Return the (X, Y) coordinate for the center point of the cell that contains the specified text.  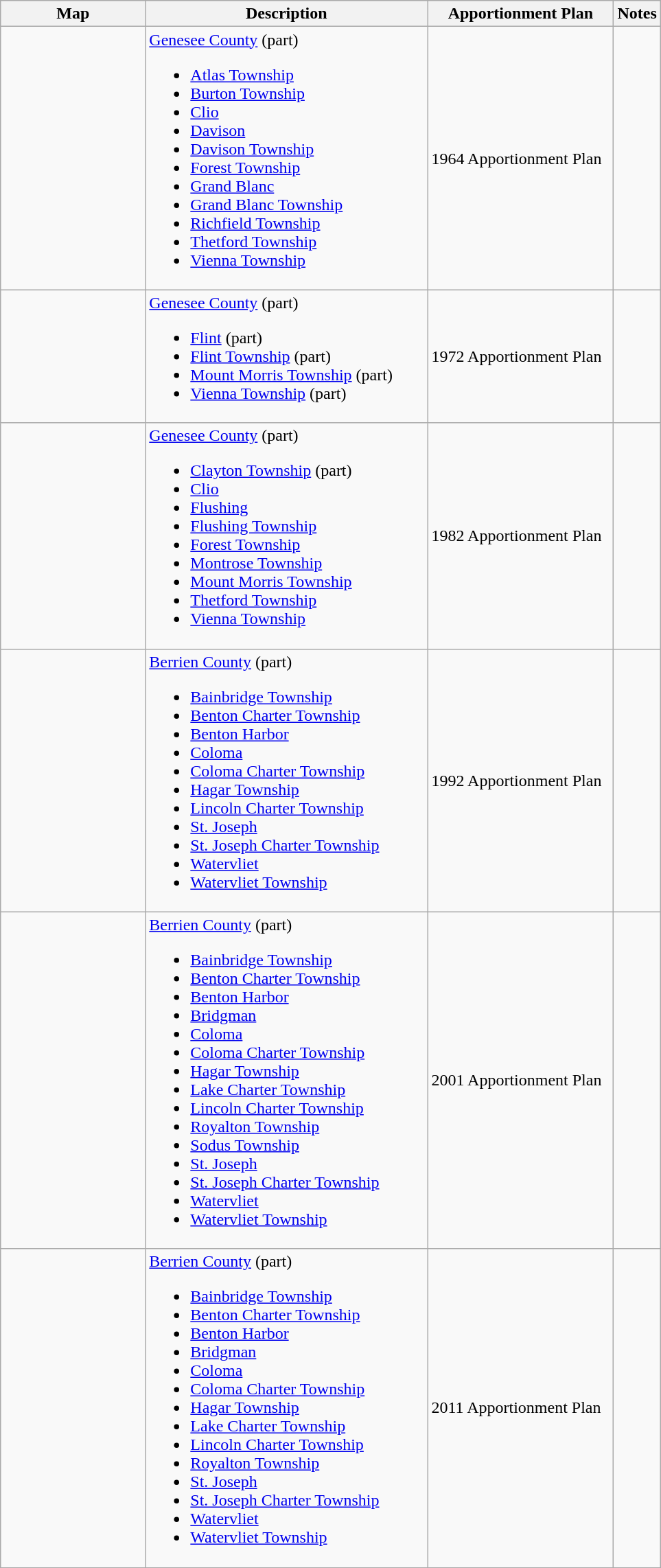
2001 Apportionment Plan (520, 1081)
Notes (637, 14)
1992 Apportionment Plan (520, 780)
Apportionment Plan (520, 14)
1972 Apportionment Plan (520, 356)
Description (287, 14)
Map (73, 14)
Genesee County (part)Flint (part)Flint Township (part)Mount Morris Township (part)Vienna Township (part) (287, 356)
1964 Apportionment Plan (520, 158)
2011 Apportionment Plan (520, 1408)
1982 Apportionment Plan (520, 535)
